Return [X, Y] of the center of cell containing provided text 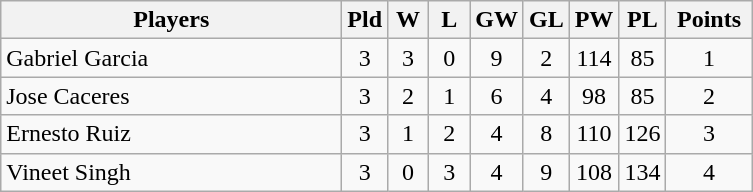
126 [642, 134]
108 [594, 172]
W [408, 20]
98 [594, 96]
GL [546, 20]
Ernesto Ruiz [172, 134]
134 [642, 172]
Points [709, 20]
Vineet Singh [172, 172]
110 [594, 134]
PW [594, 20]
Gabriel Garcia [172, 58]
Pld [365, 20]
6 [497, 96]
PL [642, 20]
L [450, 20]
GW [497, 20]
114 [594, 58]
Jose Caceres [172, 96]
8 [546, 134]
Players [172, 20]
